Find where the given text appears and provide that cell's center as (x, y) coordinate. 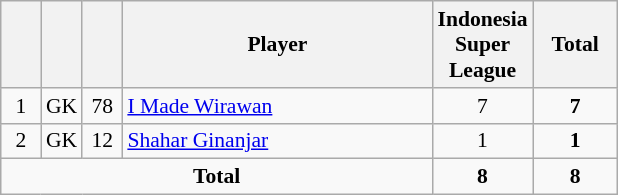
Shahar Ginanjar (277, 141)
12 (102, 141)
78 (102, 106)
Player (277, 44)
Indonesia Super League (482, 44)
2 (21, 141)
I Made Wirawan (277, 106)
